Provide the (X, Y) coordinate of the cell's center where the given text is located.  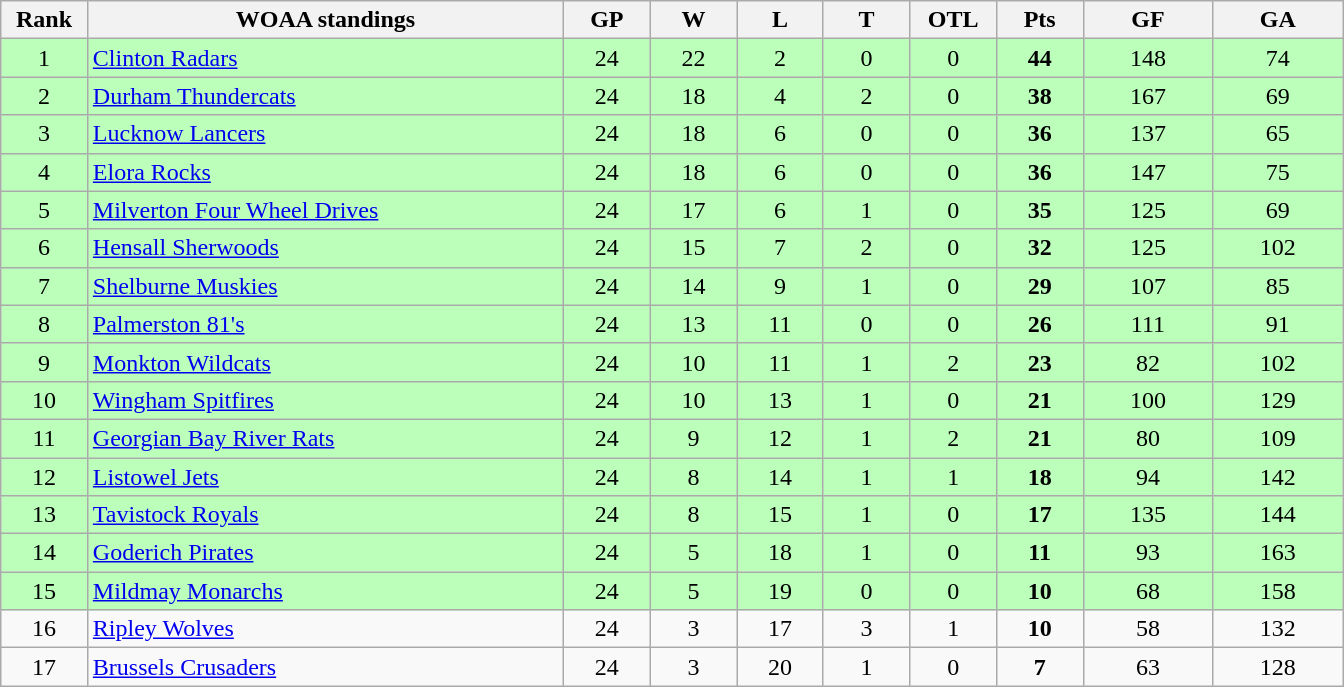
GA (1278, 20)
142 (1278, 477)
Wingham Spitfires (325, 400)
148 (1148, 58)
Ripley Wolves (325, 629)
128 (1278, 667)
107 (1148, 286)
Palmerston 81's (325, 324)
85 (1278, 286)
80 (1148, 438)
147 (1148, 172)
L (780, 20)
129 (1278, 400)
65 (1278, 134)
T (866, 20)
82 (1148, 362)
111 (1148, 324)
Listowel Jets (325, 477)
74 (1278, 58)
68 (1148, 591)
WOAA standings (325, 20)
Rank (44, 20)
Milverton Four Wheel Drives (325, 210)
94 (1148, 477)
Goderich Pirates (325, 553)
93 (1148, 553)
Hensall Sherwoods (325, 248)
22 (694, 58)
Clinton Radars (325, 58)
26 (1040, 324)
W (694, 20)
GF (1148, 20)
132 (1278, 629)
38 (1040, 96)
23 (1040, 362)
16 (44, 629)
163 (1278, 553)
135 (1148, 515)
35 (1040, 210)
Shelburne Muskies (325, 286)
GP (608, 20)
Lucknow Lancers (325, 134)
Durham Thundercats (325, 96)
109 (1278, 438)
137 (1148, 134)
63 (1148, 667)
19 (780, 591)
Mildmay Monarchs (325, 591)
91 (1278, 324)
158 (1278, 591)
Brussels Crusaders (325, 667)
44 (1040, 58)
Pts (1040, 20)
Georgian Bay River Rats (325, 438)
58 (1148, 629)
75 (1278, 172)
29 (1040, 286)
Tavistock Royals (325, 515)
20 (780, 667)
144 (1278, 515)
Elora Rocks (325, 172)
100 (1148, 400)
32 (1040, 248)
OTL (954, 20)
167 (1148, 96)
Monkton Wildcats (325, 362)
